Locate the cell with the specified text and output its (x, y) center coordinate. 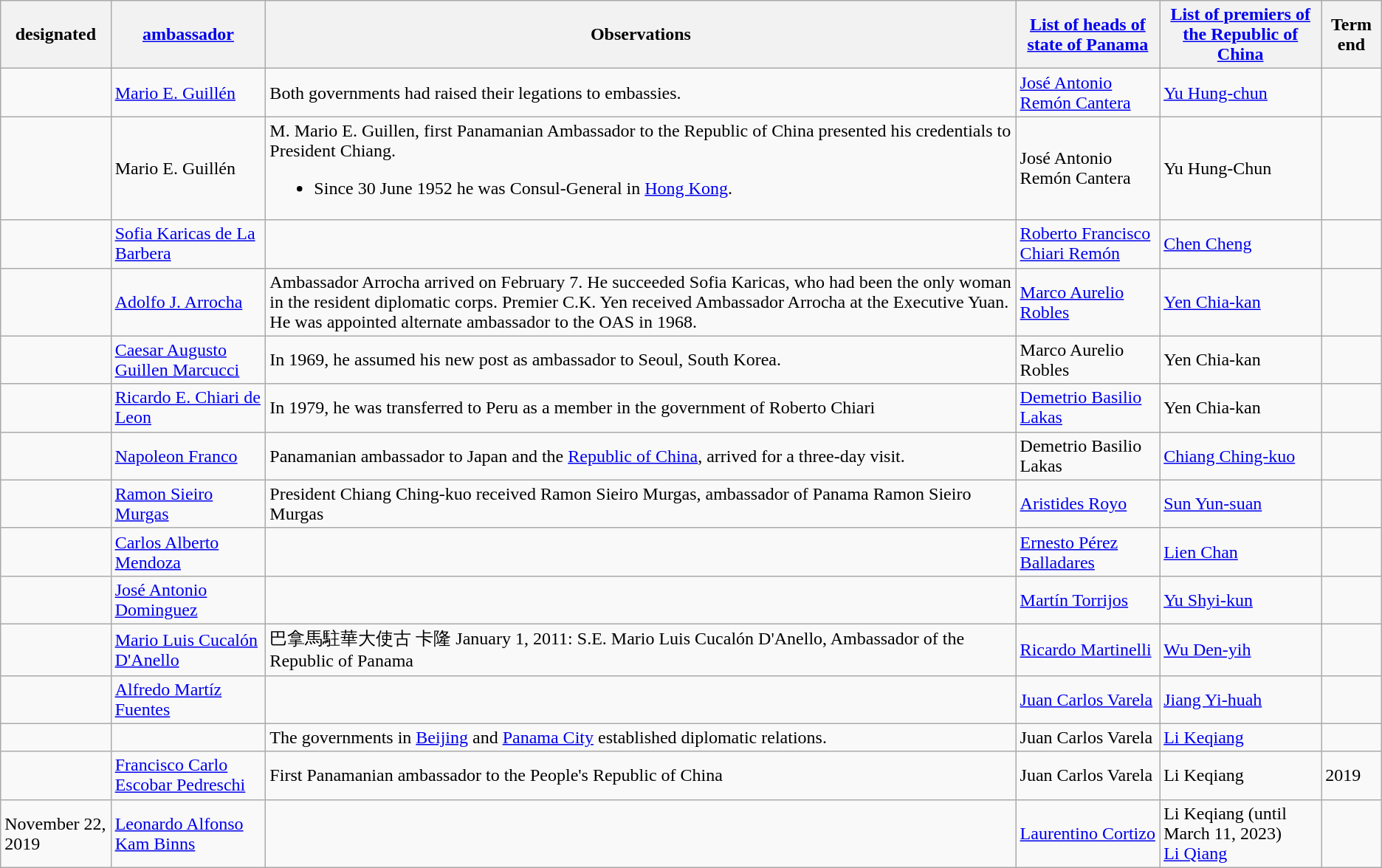
Leonardo Alfonso Kam Binns (188, 833)
José Antonio Dominguez (188, 599)
In 1969, he assumed his new post as ambassador to Seoul, South Korea. (641, 360)
Chen Cheng (1240, 244)
Mario Luis Cucalón D'Anello (188, 650)
Li Keqiang (until March 11, 2023)Li Qiang (1240, 833)
List of heads of state of Panama (1088, 35)
First Panamanian ambassador to the People's Republic of China (641, 775)
November 22, 2019 (56, 833)
Martín Torrijos (1088, 599)
Yu Shyi-kun (1240, 599)
2019 (1352, 775)
Lien Chan (1240, 552)
Carlos Alberto Mendoza (188, 552)
Both governments had raised their legations to embassies. (641, 93)
President Chiang Ching-kuo received Ramon Sieiro Murgas, ambassador of Panama Ramon Sieiro Murgas (641, 503)
Ricardo Martinelli (1088, 650)
Wu Den-yih (1240, 650)
Roberto Francisco Chiari Remón (1088, 244)
Aristides Royo (1088, 503)
Caesar Augusto Guillen Marcucci (188, 360)
Jiang Yi-huah (1240, 700)
List of premiers of the Republic of China (1240, 35)
Francisco Carlo Escobar Pedreschi (188, 775)
Ramon Sieiro Murgas (188, 503)
Panamanian ambassador to Japan and the Republic of China, arrived for a three-day visit. (641, 456)
Ernesto Pérez Balladares (1088, 552)
Term end (1352, 35)
Adolfo J. Arrocha (188, 302)
Yu Hung-Chun (1240, 168)
Alfredo Martíz Fuentes (188, 700)
ambassador (188, 35)
designated (56, 35)
The governments in Beijing and Panama City established diplomatic relations. (641, 737)
Napoleon Franco (188, 456)
Laurentino Cortizo (1088, 833)
In 1979, he was transferred to Peru as a member in the government of Roberto Chiari (641, 407)
Observations (641, 35)
Sofia Karicas de La Barbera (188, 244)
Chiang Ching-kuo (1240, 456)
Ricardo E. Chiari de Leon (188, 407)
Yu Hung-chun (1240, 93)
Sun Yun-suan (1240, 503)
巴拿馬駐華大使古 卡隆 January 1, 2011: S.E. Mario Luis Cucalón D'Anello, Ambassador of the Republic of Panama (641, 650)
